Scan for the cell matching the given text and deliver its [X, Y] coordinate at center. 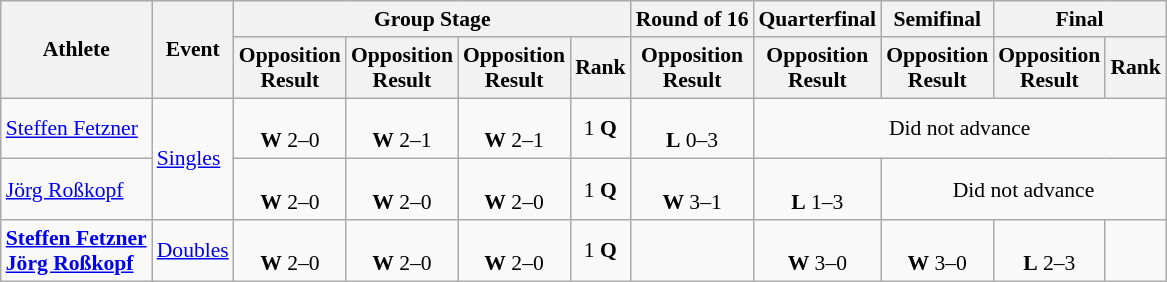
Quarterfinal [818, 19]
L 1–3 [818, 190]
Jörg Roßkopf [76, 190]
Semifinal [937, 19]
L 2–3 [1049, 250]
L 0–3 [692, 128]
Final [1080, 19]
Steffen FetznerJörg Roßkopf [76, 250]
Group Stage [432, 19]
Steffen Fetzner [76, 128]
Singles [193, 159]
Event [193, 50]
Athlete [76, 50]
Doubles [193, 250]
Round of 16 [692, 19]
W 3–1 [692, 190]
